Search for the cell housing the specified text and yield its (x, y) center coordinate. 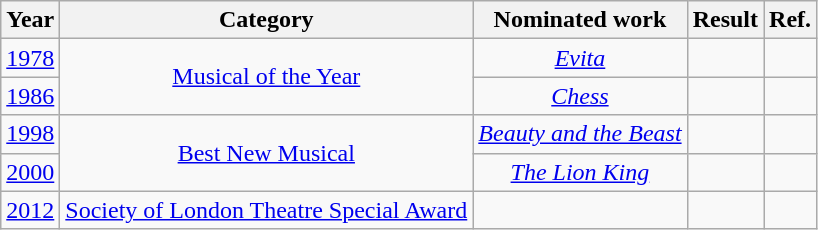
Year (30, 20)
Evita (580, 58)
1978 (30, 58)
Nominated work (580, 20)
1986 (30, 96)
1998 (30, 134)
Chess (580, 96)
Best New Musical (266, 153)
Ref. (790, 20)
Result (725, 20)
2000 (30, 172)
Category (266, 20)
Musical of the Year (266, 77)
The Lion King (580, 172)
Beauty and the Beast (580, 134)
2012 (30, 210)
Society of London Theatre Special Award (266, 210)
